Output the [x, y] coordinate of the center of the cell containing the given text.  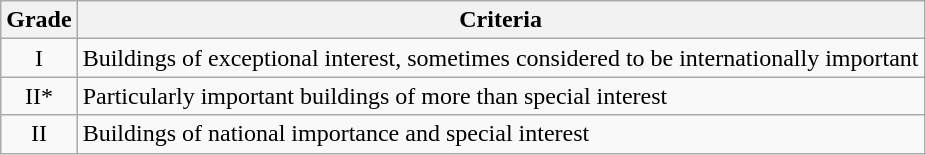
Grade [39, 20]
Buildings of exceptional interest, sometimes considered to be internationally important [500, 58]
Buildings of national importance and special interest [500, 134]
I [39, 58]
II [39, 134]
Particularly important buildings of more than special interest [500, 96]
Criteria [500, 20]
II* [39, 96]
